Search for the cell housing the specified text and yield its (x, y) center coordinate. 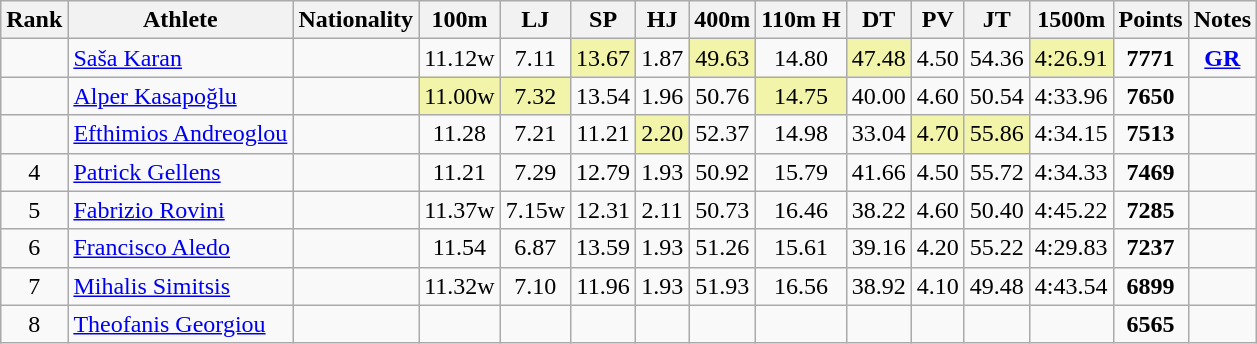
Athlete (180, 20)
13.54 (604, 96)
4:34.33 (1071, 172)
11.54 (460, 248)
11.96 (604, 286)
16.46 (801, 210)
6.87 (535, 248)
11.37w (460, 210)
1500m (1071, 20)
6565 (1150, 324)
LJ (535, 20)
52.37 (722, 134)
4.10 (938, 286)
7.29 (535, 172)
50.40 (996, 210)
11.12w (460, 58)
Efthimios Andreoglou (180, 134)
6 (34, 248)
50.76 (722, 96)
Nationality (356, 20)
8 (34, 324)
14.80 (801, 58)
4:29.83 (1071, 248)
49.48 (996, 286)
7.21 (535, 134)
JT (996, 20)
4:45.22 (1071, 210)
400m (722, 20)
6899 (1150, 286)
12.79 (604, 172)
HJ (662, 20)
38.22 (878, 210)
49.63 (722, 58)
1.87 (662, 58)
47.48 (878, 58)
4 (34, 172)
33.04 (878, 134)
55.72 (996, 172)
14.75 (801, 96)
Saša Karan (180, 58)
50.73 (722, 210)
Rank (34, 20)
2.20 (662, 134)
4:26.91 (1071, 58)
40.00 (878, 96)
GR (1222, 58)
Francisco Aledo (180, 248)
4.20 (938, 248)
5 (34, 210)
54.36 (996, 58)
Mihalis Simitsis (180, 286)
Points (1150, 20)
55.22 (996, 248)
7469 (1150, 172)
7.10 (535, 286)
4:34.15 (1071, 134)
15.61 (801, 248)
14.98 (801, 134)
7237 (1150, 248)
4:33.96 (1071, 96)
PV (938, 20)
110m H (801, 20)
11.32w (460, 286)
DT (878, 20)
7513 (1150, 134)
39.16 (878, 248)
7285 (1150, 210)
55.86 (996, 134)
51.93 (722, 286)
Theofanis Georgiou (180, 324)
4:43.54 (1071, 286)
7 (34, 286)
50.92 (722, 172)
50.54 (996, 96)
Alper Kasapoğlu (180, 96)
Notes (1222, 20)
38.92 (878, 286)
4.70 (938, 134)
41.66 (878, 172)
13.59 (604, 248)
15.79 (801, 172)
Fabrizio Rovini (180, 210)
7650 (1150, 96)
7771 (1150, 58)
2.11 (662, 210)
1.96 (662, 96)
16.56 (801, 286)
Patrick Gellens (180, 172)
7.32 (535, 96)
7.11 (535, 58)
11.28 (460, 134)
51.26 (722, 248)
100m (460, 20)
13.67 (604, 58)
11.00w (460, 96)
SP (604, 20)
12.31 (604, 210)
7.15w (535, 210)
